Output the (x, y) coordinate of the center of the cell containing the given text.  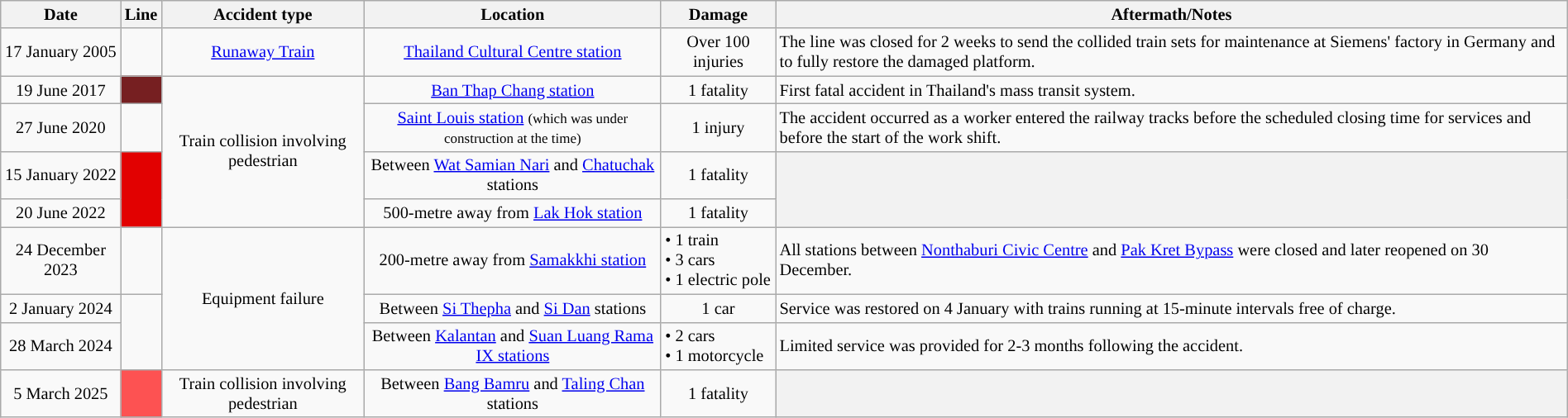
Damage (718, 15)
Equipment failure (263, 299)
5 March 2025 (61, 394)
All stations between Nonthaburi Civic Centre and Pak Kret Bypass were closed and later reopened on 30 December. (1172, 261)
28 March 2024 (61, 346)
Date (61, 15)
Limited service was provided for 2-3 months following the accident. (1172, 346)
500-metre away from Lak Hok station (513, 213)
Ban Thap Chang station (513, 90)
15 January 2022 (61, 175)
Over 100 injuries (718, 52)
1 car (718, 308)
Runaway Train (263, 52)
Between Si Thepha and Si Dan stations (513, 308)
24 December 2023 (61, 261)
Saint Louis station (which was under construction at the time) (513, 128)
Aftermath/Notes (1172, 15)
17 January 2005 (61, 52)
20 June 2022 (61, 213)
200-metre away from Samakkhi station (513, 261)
19 June 2017 (61, 90)
2 January 2024 (61, 308)
Accident type (263, 15)
1 injury (718, 128)
• 1 train• 3 cars• 1 electric pole (718, 261)
• 2 cars• 1 motorcycle (718, 346)
First fatal accident in Thailand's mass transit system. (1172, 90)
Location (513, 15)
The accident occurred as a worker entered the railway tracks before the scheduled closing time for services and before the start of the work shift. (1172, 128)
Between Bang Bamru and Taling Chan stations (513, 394)
Line (141, 15)
Thailand Cultural Centre station (513, 52)
Between Kalantan and Suan Luang Rama IX stations (513, 346)
27 June 2020 (61, 128)
Service was restored on 4 January with trains running at 15-minute intervals free of charge. (1172, 308)
Between Wat Samian Nari and Chatuchak stations (513, 175)
